Identify which cell holds the provided text, then report its (x, y) central coordinate. 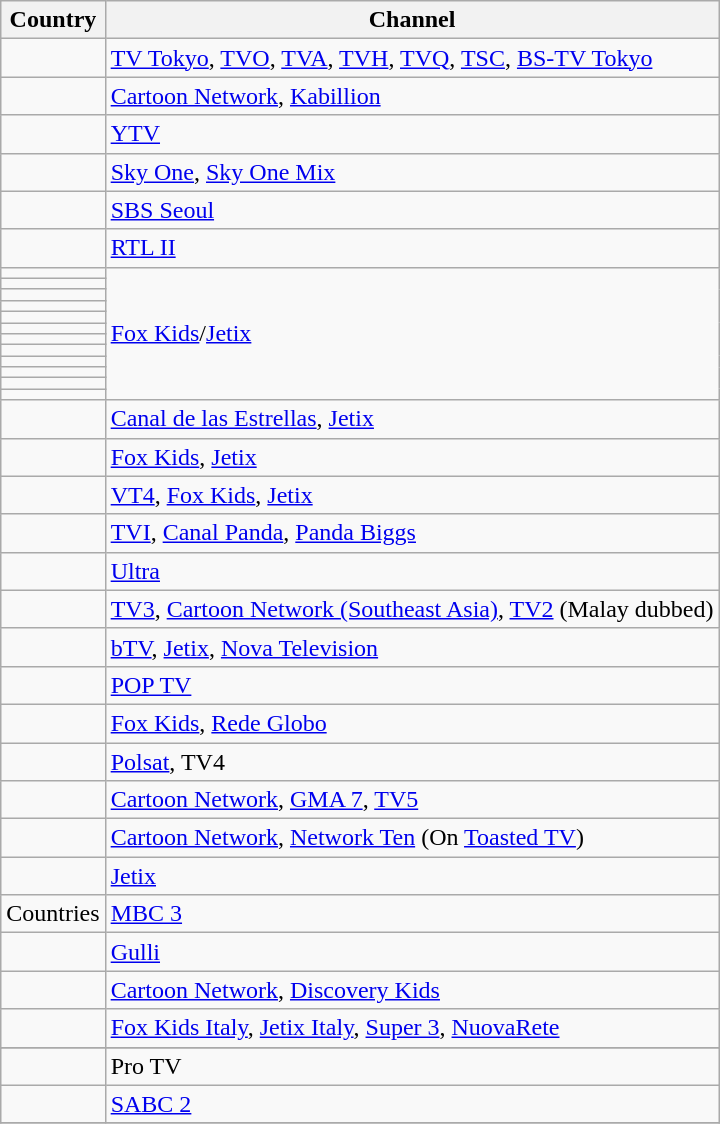
Cartoon Network, Kabillion (412, 96)
Polsat, TV4 (412, 761)
RTL II (412, 248)
SBS Seoul (412, 210)
POP TV (412, 685)
Cartoon Network, Network Ten (On Toasted TV) (412, 838)
Canal de las Estrellas, Jetix (412, 419)
Sky One, Sky One Mix (412, 172)
Fox Kids, Rede Globo (412, 723)
Cartoon Network, Discovery Kids (412, 990)
Channel (412, 20)
YTV (412, 134)
Country (53, 20)
Fox Kids Italy, Jetix Italy, Super 3, NuovaRete (412, 1028)
Cartoon Network, GMA 7, TV5 (412, 800)
SABC 2 (412, 1104)
MBC 3 (412, 914)
Countries (53, 914)
bTV, Jetix, Nova Television (412, 647)
Pro TV (412, 1066)
TV3, Cartoon Network (Southeast Asia), TV2 (Malay dubbed) (412, 609)
VT4, Fox Kids, Jetix (412, 495)
Ultra (412, 571)
Fox Kids, Jetix (412, 457)
TV Tokyo, TVO, TVA, TVH, TVQ, TSC, BS-TV Tokyo (412, 58)
Gulli (412, 952)
Fox Kids/Jetix (412, 334)
TVI, Canal Panda, Panda Biggs (412, 533)
Jetix (412, 876)
